Return (X, Y) of the center of cell containing provided text 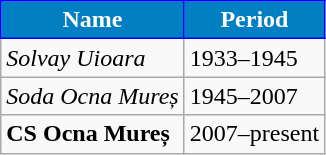
CS Ocna Mureș (92, 134)
Name (92, 20)
1933–1945 (254, 58)
Soda Ocna Mureș (92, 96)
2007–present (254, 134)
Solvay Uioara (92, 58)
Period (254, 20)
1945–2007 (254, 96)
